Find where the given text appears and provide that cell's center as (X, Y) coordinate. 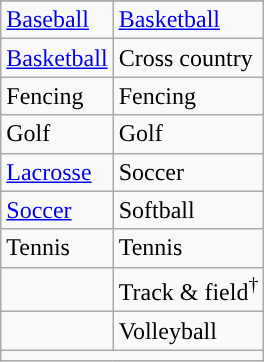
Lacrosse (57, 172)
Softball (188, 210)
Volleyball (188, 331)
Cross country (188, 58)
Baseball (57, 20)
Track & field† (188, 290)
